Determine the (X, Y) coordinate at the center of the cell enclosing the given text.  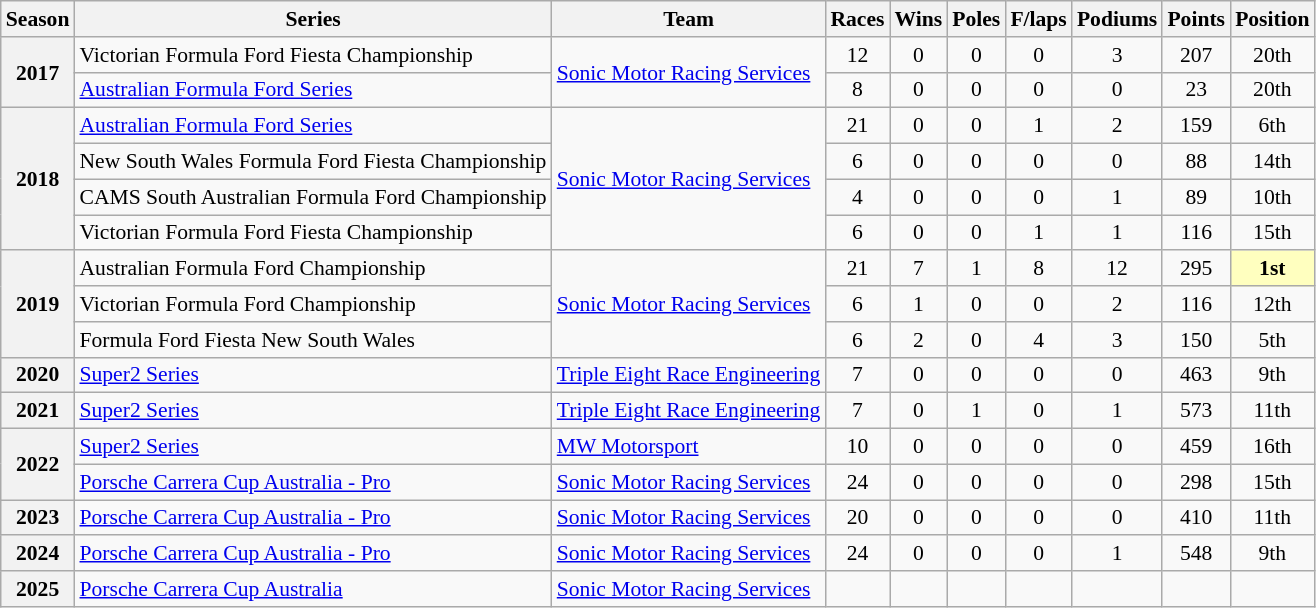
14th (1272, 162)
23 (1196, 90)
2025 (38, 589)
5th (1272, 340)
410 (1196, 518)
Team (689, 19)
573 (1196, 411)
150 (1196, 340)
463 (1196, 375)
88 (1196, 162)
Position (1272, 19)
298 (1196, 482)
295 (1196, 269)
Porsche Carrera Cup Australia (312, 589)
Points (1196, 19)
548 (1196, 554)
Races (857, 19)
2017 (38, 72)
2018 (38, 179)
Poles (976, 19)
Victorian Formula Ford Championship (312, 304)
2019 (38, 304)
459 (1196, 447)
1st (1272, 269)
20 (857, 518)
2020 (38, 375)
Season (38, 19)
12th (1272, 304)
Australian Formula Ford Championship (312, 269)
MW Motorsport (689, 447)
89 (1196, 197)
CAMS South Australian Formula Ford Championship (312, 197)
207 (1196, 55)
F/laps (1038, 19)
2021 (38, 411)
16th (1272, 447)
2023 (38, 518)
Series (312, 19)
159 (1196, 126)
Wins (919, 19)
Formula Ford Fiesta New South Wales (312, 340)
6th (1272, 126)
10th (1272, 197)
New South Wales Formula Ford Fiesta Championship (312, 162)
10 (857, 447)
Podiums (1118, 19)
2022 (38, 464)
2024 (38, 554)
